Pinpoint the cell where the given text exists, returning its [x, y] midpoint coordinate. 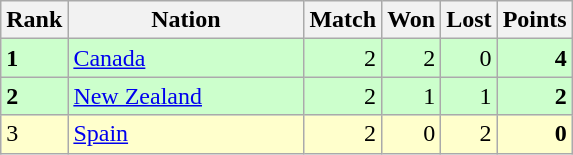
Lost [469, 20]
4 [534, 58]
Points [534, 20]
Rank [34, 20]
Match [343, 20]
Spain [186, 134]
3 [34, 134]
Nation [186, 20]
Canada [186, 58]
Won [412, 20]
New Zealand [186, 96]
